Pinpoint the cell where the given text exists, returning its [x, y] midpoint coordinate. 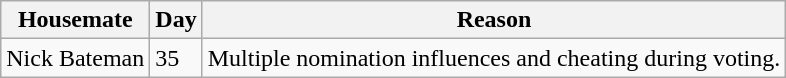
Nick Bateman [76, 58]
Day [176, 20]
Reason [494, 20]
Housemate [76, 20]
35 [176, 58]
Multiple nomination influences and cheating during voting. [494, 58]
